Find where the given text appears and provide that cell's center as (x, y) coordinate. 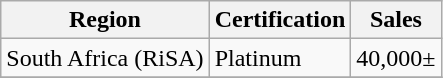
South Africa (RiSA) (105, 58)
Platinum (280, 58)
Region (105, 20)
Sales (396, 20)
40,000± (396, 58)
Certification (280, 20)
